Capture the cell that displays the provided text and extract its (X, Y) central coordinate. 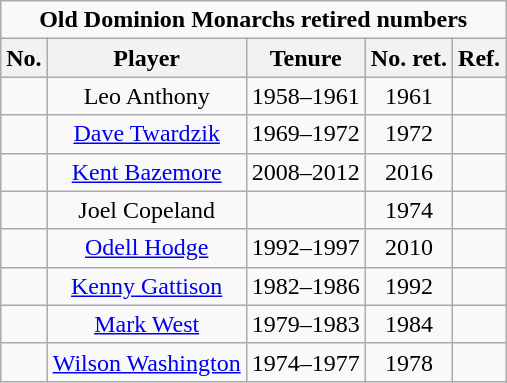
Old Dominion Monarchs retired numbers (254, 20)
1984 (408, 324)
Tenure (306, 58)
1974–1977 (306, 362)
Player (146, 58)
1979–1983 (306, 324)
No. ret. (408, 58)
Kenny Gattison (146, 286)
1961 (408, 96)
1969–1972 (306, 134)
1982–1986 (306, 286)
Mark West (146, 324)
1992–1997 (306, 248)
Ref. (480, 58)
Wilson Washington (146, 362)
Odell Hodge (146, 248)
Joel Copeland (146, 210)
2010 (408, 248)
1978 (408, 362)
1972 (408, 134)
1992 (408, 286)
Leo Anthony (146, 96)
Dave Twardzik (146, 134)
2016 (408, 172)
1974 (408, 210)
2008–2012 (306, 172)
Kent Bazemore (146, 172)
No. (24, 58)
1958–1961 (306, 96)
